For the text-containing cell, return its midpoint in [X, Y] coordinate format. 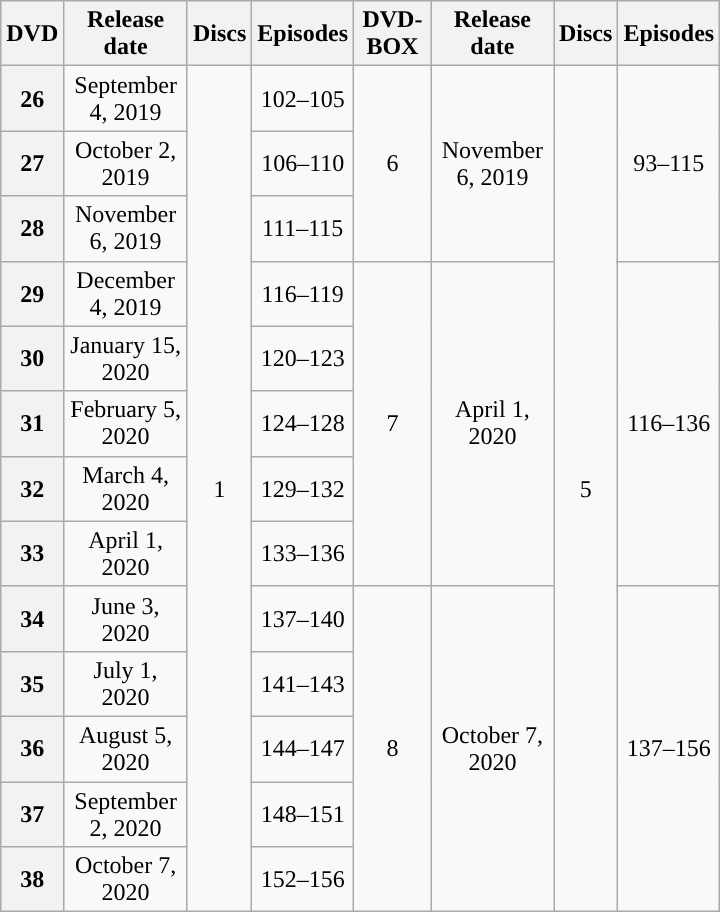
93–115 [669, 164]
133–136 [303, 554]
137–156 [669, 748]
116–119 [303, 294]
38 [32, 880]
32 [32, 488]
December 4, 2019 [126, 294]
26 [32, 98]
29 [32, 294]
5 [586, 489]
33 [32, 554]
1 [219, 489]
DVD-BOX [393, 34]
28 [32, 228]
31 [32, 424]
36 [32, 748]
July 1, 2020 [126, 684]
January 15, 2020 [126, 358]
7 [393, 424]
111–115 [303, 228]
102–105 [303, 98]
6 [393, 164]
September 4, 2019 [126, 98]
35 [32, 684]
124–128 [303, 424]
October 2, 2019 [126, 164]
February 5, 2020 [126, 424]
106–110 [303, 164]
8 [393, 748]
34 [32, 618]
27 [32, 164]
141–143 [303, 684]
August 5, 2020 [126, 748]
120–123 [303, 358]
129–132 [303, 488]
June 3, 2020 [126, 618]
152–156 [303, 880]
March 4, 2020 [126, 488]
137–140 [303, 618]
30 [32, 358]
116–136 [669, 424]
DVD [32, 34]
144–147 [303, 748]
September 2, 2020 [126, 814]
37 [32, 814]
148–151 [303, 814]
